Pinpoint the cell where the given text exists, returning its [X, Y] midpoint coordinate. 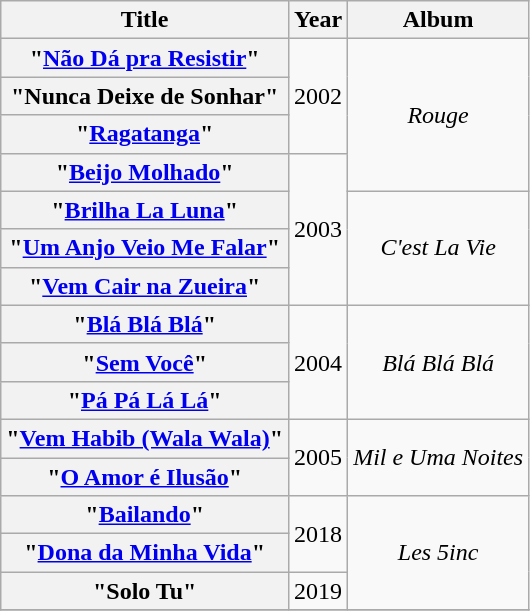
2019 [318, 591]
"Vem Cair na Zueira" [145, 286]
C'est La Vie [438, 248]
"O Amor é Ilusão" [145, 477]
"Sem Você" [145, 362]
"Blá Blá Blá" [145, 324]
"Brilha La Luna" [145, 210]
2018 [318, 534]
"Bailando" [145, 515]
2004 [318, 362]
Mil e Uma Noites [438, 457]
"Beijo Molhado" [145, 172]
"Nunca Deixe de Sonhar" [145, 96]
2002 [318, 96]
2003 [318, 229]
Year [318, 20]
Album [438, 20]
Les 5inc [438, 553]
Title [145, 20]
"Solo Tu" [145, 591]
"Dona da Minha Vida" [145, 553]
Blá Blá Blá [438, 362]
"Não Dá pra Resistir" [145, 58]
"Ragatanga" [145, 134]
"Um Anjo Veio Me Falar" [145, 248]
2005 [318, 457]
"Vem Habib (Wala Wala)" [145, 438]
"Pá Pá Lá Lá" [145, 400]
Rouge [438, 115]
